Detect which cell encompasses the target text, then output its (x, y) center coordinate. 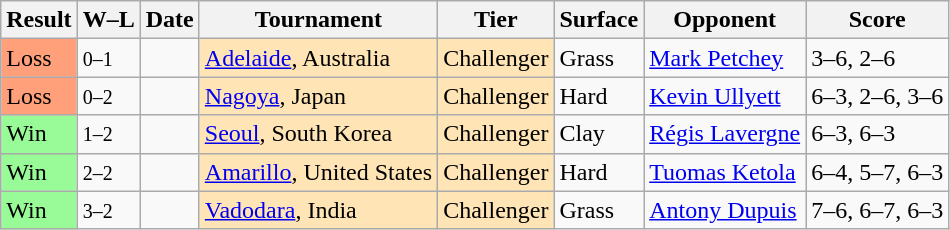
Kevin Ullyett (725, 96)
Surface (599, 20)
6–4, 5–7, 6–3 (878, 172)
0–2 (108, 96)
6–3, 6–3 (878, 134)
Tuomas Ketola (725, 172)
3–6, 2–6 (878, 58)
2–2 (108, 172)
1–2 (108, 134)
Antony Dupuis (725, 210)
Mark Petchey (725, 58)
Opponent (725, 20)
7–6, 6–7, 6–3 (878, 210)
Tier (496, 20)
3–2 (108, 210)
Amarillo, United States (318, 172)
Nagoya, Japan (318, 96)
Clay (599, 134)
Score (878, 20)
Vadodara, India (318, 210)
Result (39, 20)
0–1 (108, 58)
Tournament (318, 20)
Régis Lavergne (725, 134)
Adelaide, Australia (318, 58)
W–L (108, 20)
Seoul, South Korea (318, 134)
6–3, 2–6, 3–6 (878, 96)
Date (170, 20)
